Output the [x, y] coordinate of the center of the cell containing the given text.  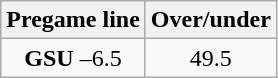
Over/under [210, 20]
49.5 [210, 58]
GSU –6.5 [74, 58]
Pregame line [74, 20]
